Find where the given text appears and provide that cell's center as (X, Y) coordinate. 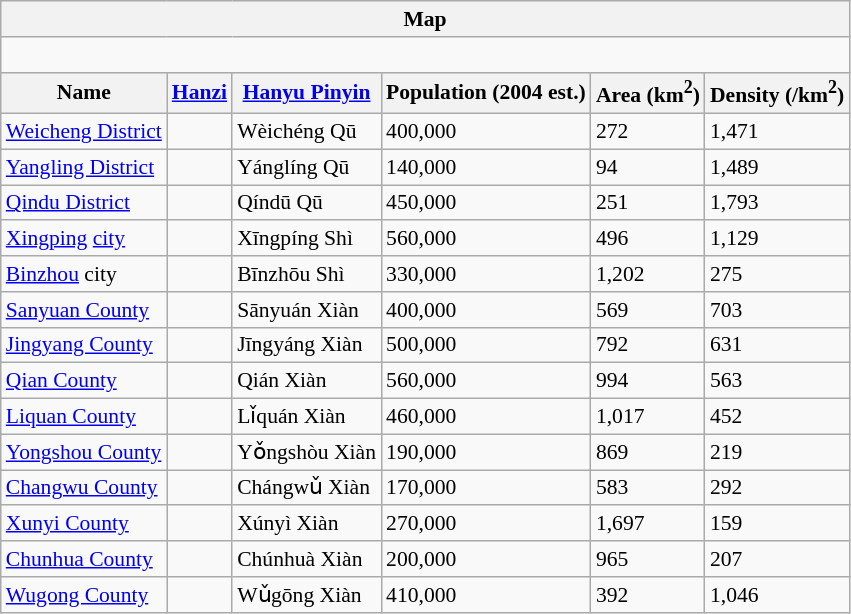
Qíndū Qū (306, 203)
Xingping city (84, 239)
219 (777, 452)
583 (648, 488)
159 (777, 524)
275 (777, 274)
270,000 (486, 524)
200,000 (486, 559)
450,000 (486, 203)
Chúnhuà Xiàn (306, 559)
Yangling District (84, 167)
272 (648, 132)
Yongshou County (84, 452)
Chunhua County (84, 559)
Hanzi (200, 92)
207 (777, 559)
496 (648, 239)
330,000 (486, 274)
Qindu District (84, 203)
Weicheng District (84, 132)
792 (648, 345)
Jīngyáng Xiàn (306, 345)
1,046 (777, 595)
563 (777, 381)
1,017 (648, 417)
Xīngpíng Shì (306, 239)
Yǒngshòu Xiàn (306, 452)
392 (648, 595)
703 (777, 310)
1,471 (777, 132)
869 (648, 452)
Lǐquán Xiàn (306, 417)
251 (648, 203)
Jingyang County (84, 345)
Density (/km2) (777, 92)
Xunyi County (84, 524)
Hanyu Pinyin (306, 92)
Sanyuan County (84, 310)
Wugong County (84, 595)
Chángwǔ Xiàn (306, 488)
1,793 (777, 203)
Changwu County (84, 488)
1,129 (777, 239)
Wèichéng Qū (306, 132)
1,202 (648, 274)
965 (648, 559)
Name (84, 92)
Sānyuán Xiàn (306, 310)
569 (648, 310)
Area (km2) (648, 92)
292 (777, 488)
Qian County (84, 381)
190,000 (486, 452)
460,000 (486, 417)
1,697 (648, 524)
452 (777, 417)
500,000 (486, 345)
Yánglíng Qū (306, 167)
1,489 (777, 167)
Bīnzhōu Shì (306, 274)
Map (426, 19)
410,000 (486, 595)
170,000 (486, 488)
94 (648, 167)
631 (777, 345)
994 (648, 381)
140,000 (486, 167)
Liquan County (84, 417)
Xúnyì Xiàn (306, 524)
Qián Xiàn (306, 381)
Binzhou city (84, 274)
Wǔgōng Xiàn (306, 595)
Population (2004 est.) (486, 92)
